Return [x, y] of the center of cell containing provided text 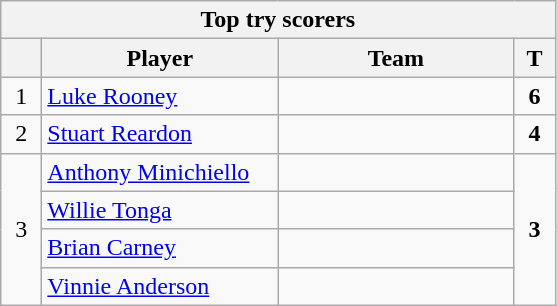
Brian Carney [160, 248]
1 [22, 96]
Player [160, 58]
T [534, 58]
Stuart Reardon [160, 134]
Vinnie Anderson [160, 286]
Luke Rooney [160, 96]
Willie Tonga [160, 210]
Team [396, 58]
Top try scorers [278, 20]
Anthony Minichiello [160, 172]
2 [22, 134]
6 [534, 96]
4 [534, 134]
